Return the [x, y] coordinate for the center point of the cell that contains the specified text.  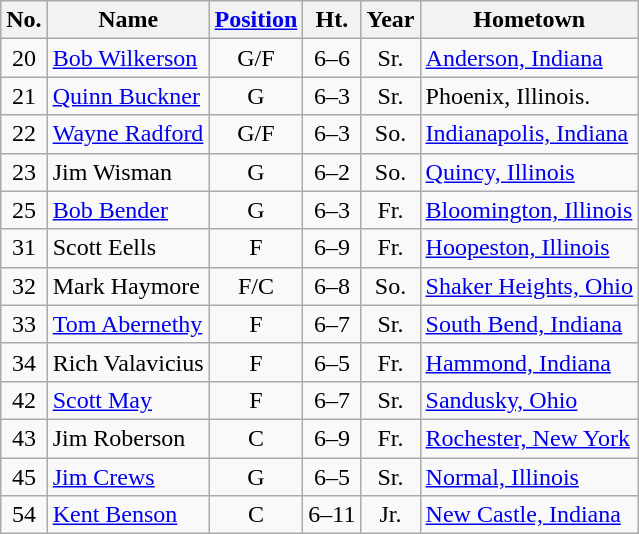
Jim Crews [128, 477]
Indianapolis, Indiana [529, 134]
Jr. [390, 515]
32 [24, 286]
Scott May [128, 400]
Quinn Buckner [128, 96]
Ht. [332, 20]
No. [24, 20]
Shaker Heights, Ohio [529, 286]
22 [24, 134]
Rich Valavicius [128, 362]
45 [24, 477]
Kent Benson [128, 515]
Hammond, Indiana [529, 362]
Sandusky, Ohio [529, 400]
23 [24, 172]
Phoenix, Illinois. [529, 96]
Bob Bender [128, 210]
Normal, Illinois [529, 477]
Jim Roberson [128, 438]
Hoopeston, Illinois [529, 248]
Anderson, Indiana [529, 58]
34 [24, 362]
Rochester, New York [529, 438]
South Bend, Indiana [529, 324]
Quincy, Illinois [529, 172]
New Castle, Indiana [529, 515]
43 [24, 438]
6–8 [332, 286]
42 [24, 400]
20 [24, 58]
Position [256, 20]
54 [24, 515]
33 [24, 324]
6–2 [332, 172]
Scott Eells [128, 248]
31 [24, 248]
Tom Abernethy [128, 324]
F/C [256, 286]
Name [128, 20]
Mark Haymore [128, 286]
25 [24, 210]
Bob Wilkerson [128, 58]
Year [390, 20]
Bloomington, Illinois [529, 210]
21 [24, 96]
6–6 [332, 58]
Wayne Radford [128, 134]
6–11 [332, 515]
Jim Wisman [128, 172]
Hometown [529, 20]
